Locate the cell with the specified text and output its [X, Y] center coordinate. 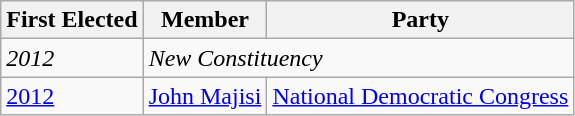
New Constituency [358, 58]
Party [420, 20]
John Majisi [205, 96]
First Elected [72, 20]
Member [205, 20]
National Democratic Congress [420, 96]
